Determine the (x, y) coordinate at the center of the cell enclosing the given text.  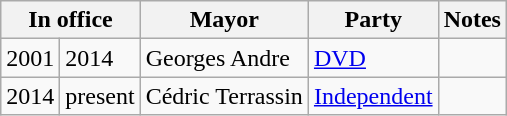
DVD (373, 58)
present (100, 96)
Mayor (224, 20)
Cédric Terrassin (224, 96)
In office (70, 20)
Georges Andre (224, 58)
2001 (30, 58)
Notes (472, 20)
Independent (373, 96)
Party (373, 20)
